Extract the (X, Y) coordinate from the center of the cell holding the provided text.  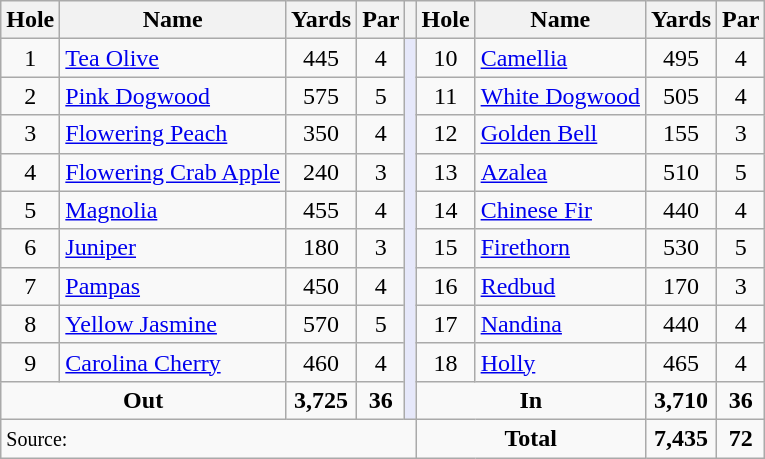
3,710 (680, 400)
465 (680, 362)
11 (446, 96)
8 (30, 324)
575 (322, 96)
6 (30, 248)
18 (446, 362)
495 (680, 58)
570 (322, 324)
7,435 (680, 438)
530 (680, 248)
180 (322, 248)
505 (680, 96)
Holly (560, 362)
Flowering Crab Apple (173, 172)
72 (741, 438)
Tea Olive (173, 58)
Yellow Jasmine (173, 324)
2 (30, 96)
10 (446, 58)
17 (446, 324)
12 (446, 134)
14 (446, 210)
Out (144, 400)
350 (322, 134)
445 (322, 58)
13 (446, 172)
Redbud (560, 286)
Flowering Peach (173, 134)
9 (30, 362)
16 (446, 286)
15 (446, 248)
1 (30, 58)
Carolina Cherry (173, 362)
White Dogwood (560, 96)
Total (530, 438)
Pink Dogwood (173, 96)
Chinese Fir (560, 210)
Camellia (560, 58)
155 (680, 134)
Source: (208, 438)
460 (322, 362)
455 (322, 210)
510 (680, 172)
Juniper (173, 248)
7 (30, 286)
Firethorn (560, 248)
3,725 (322, 400)
Pampas (173, 286)
Nandina (560, 324)
Magnolia (173, 210)
450 (322, 286)
Golden Bell (560, 134)
240 (322, 172)
Azalea (560, 172)
In (530, 400)
170 (680, 286)
